Return (X, Y) of the center of cell containing provided text 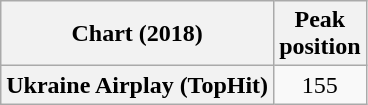
Ukraine Airplay (TopHit) (138, 85)
Chart (2018) (138, 34)
Peakposition (320, 34)
155 (320, 85)
